Return the (x, y) coordinate for the center point of the cell that contains the specified text.  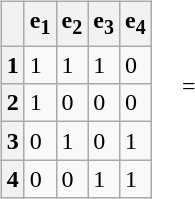
4 (12, 179)
2 (12, 103)
e1 (40, 23)
e3 (104, 23)
e2 (72, 23)
3 (12, 141)
e4 (136, 23)
